Extract the (x, y) coordinate from the center of the cell holding the provided text.  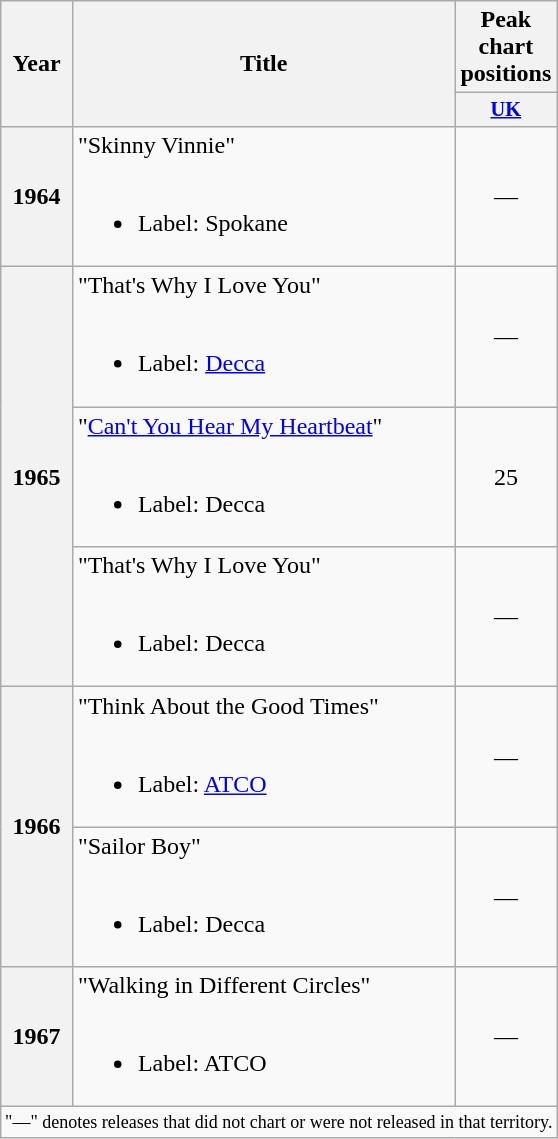
1965 (37, 477)
Peak chart positions (506, 47)
Title (264, 64)
"Sailor Boy"Label: Decca (264, 897)
1967 (37, 1037)
"Skinny Vinnie"Label: Spokane (264, 196)
"—" denotes releases that did not chart or were not released in that territory. (279, 1122)
UK (506, 110)
"Think About the Good Times"Label: ATCO (264, 757)
"Walking in Different Circles"Label: ATCO (264, 1037)
Year (37, 64)
25 (506, 477)
1964 (37, 196)
"Can't You Hear My Heartbeat"Label: Decca (264, 477)
1966 (37, 827)
